Output the [x, y] coordinate of the center of the cell containing the given text.  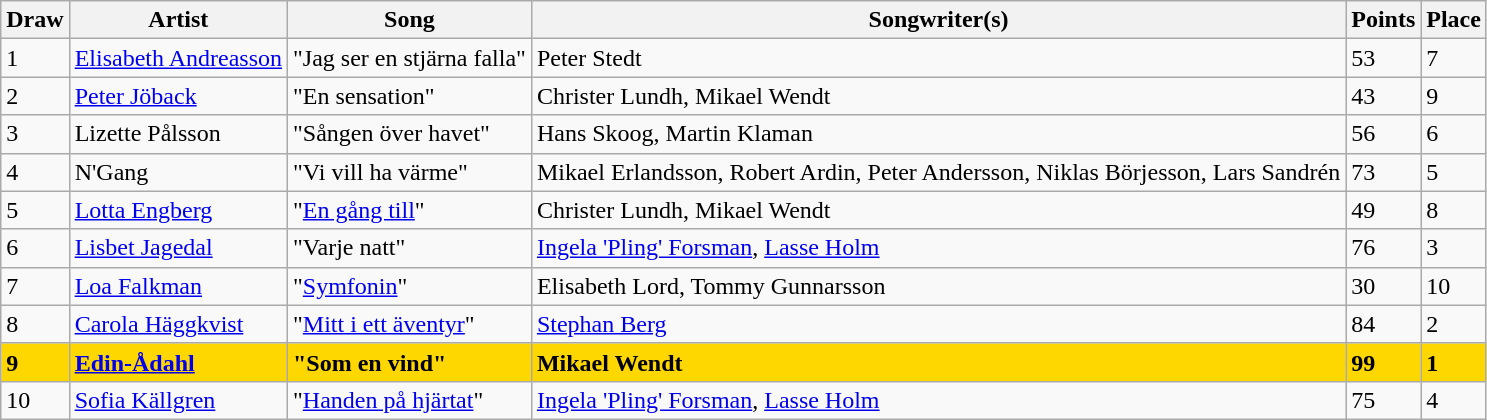
"Sången över havet" [410, 134]
"Handen på hjärtat" [410, 400]
Artist [178, 20]
53 [1384, 58]
Edin-Ådahl [178, 362]
76 [1384, 248]
"Mitt i ett äventyr" [410, 324]
"Jag ser en stjärna falla" [410, 58]
Peter Stedt [938, 58]
Loa Falkman [178, 286]
Carola Häggkvist [178, 324]
Lisbet Jagedal [178, 248]
Song [410, 20]
"Varje natt" [410, 248]
Elisabeth Lord, Tommy Gunnarsson [938, 286]
Place [1454, 20]
99 [1384, 362]
"En sensation" [410, 96]
N'Gang [178, 172]
"En gång till" [410, 210]
Elisabeth Andreasson [178, 58]
56 [1384, 134]
Draw [35, 20]
30 [1384, 286]
Sofia Källgren [178, 400]
Lotta Engberg [178, 210]
Hans Skoog, Martin Klaman [938, 134]
Mikael Wendt [938, 362]
"Som en vind" [410, 362]
Stephan Berg [938, 324]
Lizette Pålsson [178, 134]
Peter Jöback [178, 96]
73 [1384, 172]
Mikael Erlandsson, Robert Ardin, Peter Andersson, Niklas Börjesson, Lars Sandrén [938, 172]
43 [1384, 96]
84 [1384, 324]
"Symfonin" [410, 286]
49 [1384, 210]
75 [1384, 400]
Songwriter(s) [938, 20]
Points [1384, 20]
"Vi vill ha värme" [410, 172]
